Return (X, Y) of the center of cell containing provided text 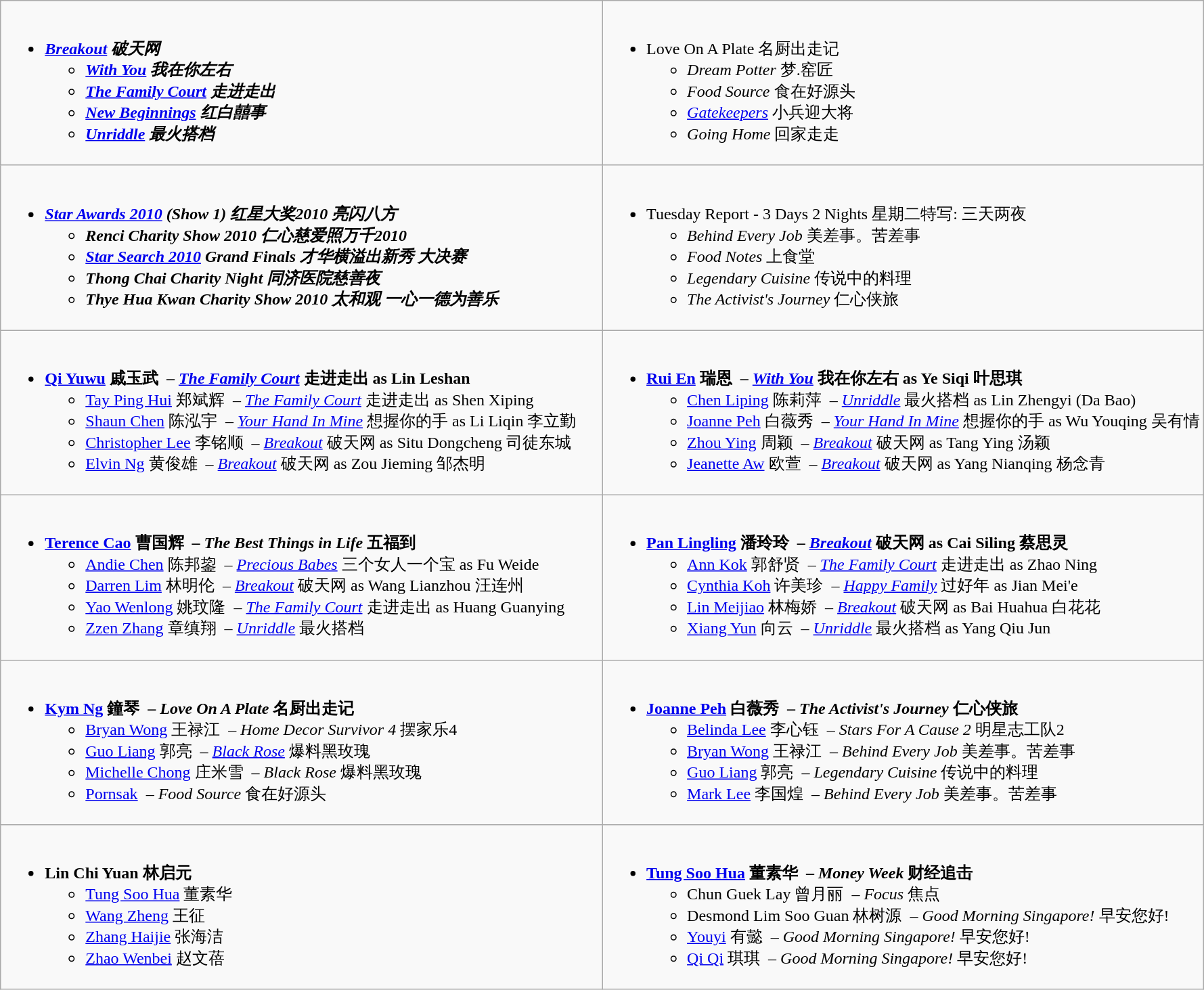
Tuesday Report - 3 Days 2 Nights 星期二特写: 三天两夜Behind Every Job 美差事。苦差事Food Notes 上食堂Legendary Cuisine 传说中的料理The Activist's Journey 仁心侠旅 (903, 248)
Love On A Plate 名厨出走记Dream Potter 梦.窑匠Food Source 食在好源头Gatekeepers 小兵迎大将Going Home 回家走走 (903, 83)
Breakout 破天网With You 我在你左右The Family Court 走进走出New Beginnings 红白囍事Unriddle 最火搭档 (302, 83)
Lin Chi Yuan 林启元Tung Soo Hua 董素华Wang Zheng 王征Zhang Haijie 张海洁Zhao Wenbei 赵文蓓 (302, 907)
